Pinpoint the cell where the given text exists, returning its (X, Y) midpoint coordinate. 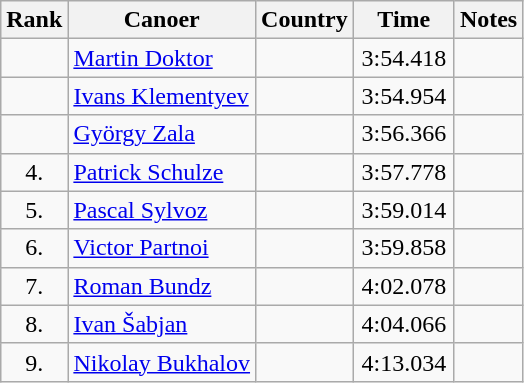
Rank (34, 20)
Time (404, 20)
5. (34, 210)
3:54.954 (404, 96)
Nikolay Bukhalov (162, 362)
Victor Partnoi (162, 248)
Patrick Schulze (162, 172)
Ivans Klementyev (162, 96)
3:59.858 (404, 248)
4. (34, 172)
9. (34, 362)
8. (34, 324)
3:57.778 (404, 172)
3:54.418 (404, 58)
Pascal Sylvoz (162, 210)
Martin Doktor (162, 58)
4:04.066 (404, 324)
4:13.034 (404, 362)
6. (34, 248)
7. (34, 286)
Notes (488, 20)
Canoer (162, 20)
Roman Bundz (162, 286)
3:56.366 (404, 134)
3:59.014 (404, 210)
Ivan Šabjan (162, 324)
Country (305, 20)
4:02.078 (404, 286)
György Zala (162, 134)
